Locate the cell with the specified text and output its (X, Y) center coordinate. 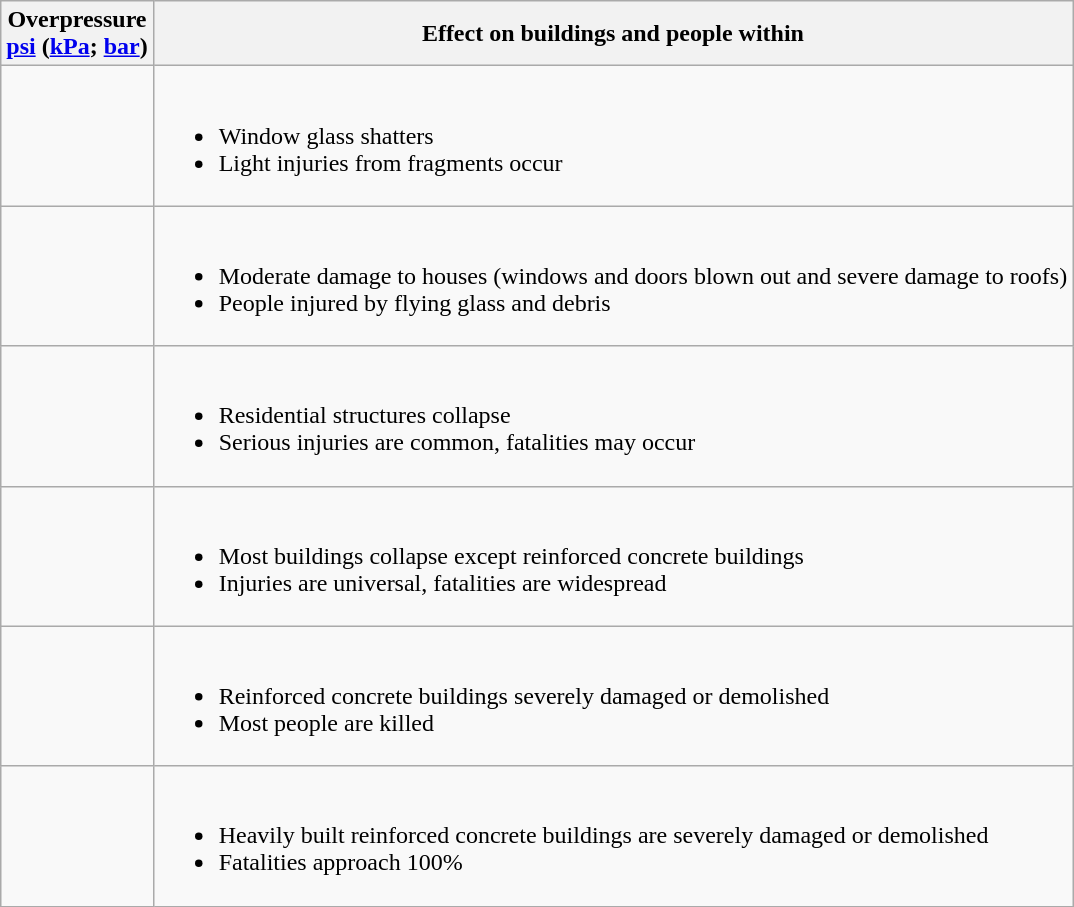
Residential structures collapseSerious injuries are common, fatalities may occur (613, 416)
Moderate damage to houses (windows and doors blown out and severe damage to roofs)People injured by flying glass and debris (613, 276)
Effect on buildings and people within (613, 34)
Window glass shattersLight injuries from fragments occur (613, 136)
Reinforced concrete buildings severely damaged or demolishedMost people are killed (613, 696)
Heavily built reinforced concrete buildings are severely damaged or demolishedFatalities approach 100% (613, 836)
Most buildings collapse except reinforced concrete buildingsInjuries are universal, fatalities are widespread (613, 556)
Overpressure psi (kPa; bar) (77, 34)
